Return [x, y] of the center of cell containing provided text 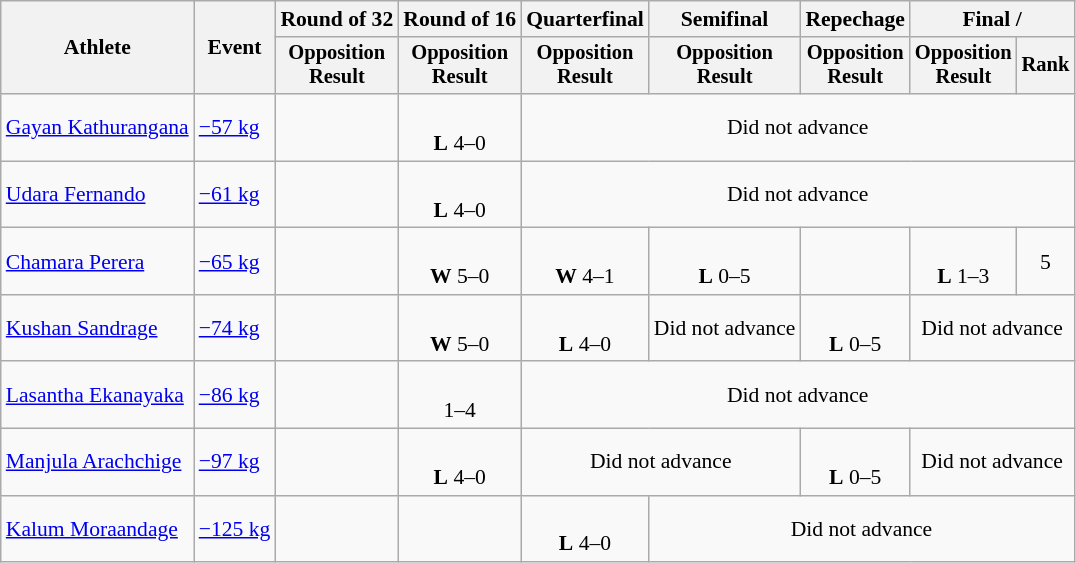
−61 kg [235, 194]
Final / [992, 19]
−74 kg [235, 328]
Rank [1046, 66]
Manjula Arachchige [98, 462]
Udara Fernando [98, 194]
Round of 16 [460, 19]
W 4–1 [585, 262]
−57 kg [235, 128]
−65 kg [235, 262]
Gayan Kathurangana [98, 128]
Lasantha Ekanayaka [98, 396]
Round of 32 [336, 19]
Repechage [855, 19]
−125 kg [235, 528]
L 1–3 [964, 262]
Quarterfinal [585, 19]
Chamara Perera [98, 262]
1–4 [460, 396]
5 [1046, 262]
−97 kg [235, 462]
Event [235, 48]
Semifinal [725, 19]
Athlete [98, 48]
−86 kg [235, 396]
Kalum Moraandage [98, 528]
Kushan Sandrage [98, 328]
